For the text-containing cell, return its midpoint in (X, Y) coordinate format. 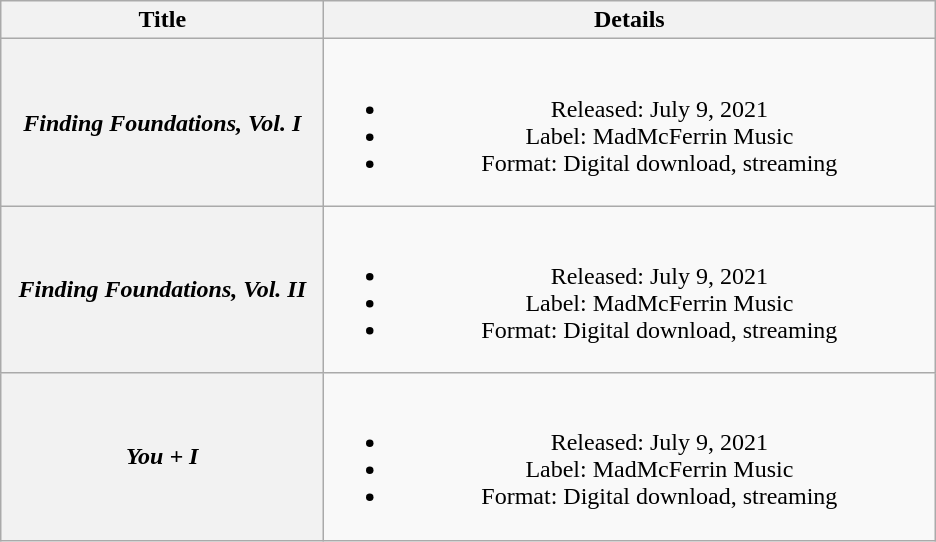
Finding Foundations, Vol. I (162, 122)
You + I (162, 456)
Title (162, 20)
Details (630, 20)
Finding Foundations, Vol. II (162, 290)
